Determine the (X, Y) coordinate at the center of the cell enclosing the given text.  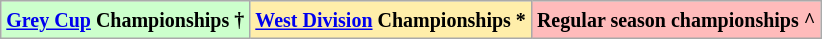
West Division Championships * (391, 20)
Regular season championships ^ (676, 20)
Grey Cup Championships † (126, 20)
